Output the (X, Y) coordinate of the center of the cell containing the given text.  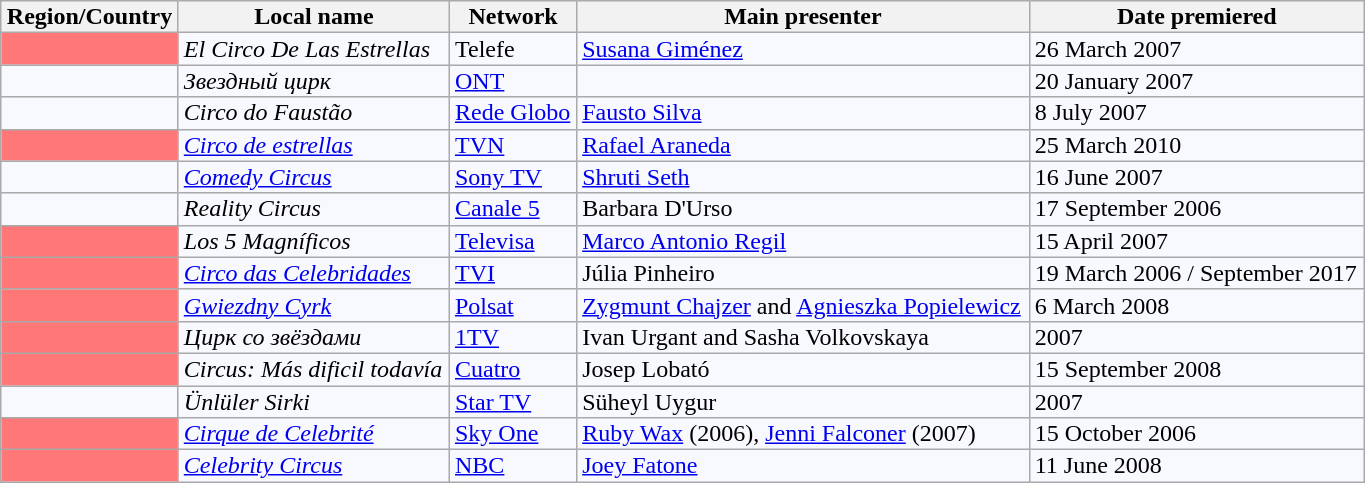
Sony TV (512, 177)
1TV (512, 337)
Main presenter (804, 17)
25 March 2010 (1196, 145)
Canale 5 (512, 209)
Zygmunt Chajzer and Agnieszka Popielewicz (804, 305)
16 June 2007 (1196, 177)
El Circo De Las Estrellas (314, 49)
15 October 2006 (1196, 434)
Звездный цирк (314, 81)
Marco Antonio Regil (804, 241)
Josep Lobató (804, 369)
Susana Giménez (804, 49)
Polsat (512, 305)
26 March 2007 (1196, 49)
Reality Circus (314, 209)
ONT (512, 81)
Local name (314, 17)
Celebrity Circus (314, 466)
17 September 2006 (1196, 209)
Region/Country (90, 17)
Ruby Wax (2006), Jenni Falconer (2007) (804, 434)
Fausto Silva (804, 113)
Rede Globo (512, 113)
20 January 2007 (1196, 81)
Sky One (512, 434)
NBC (512, 466)
19 March 2006 / September 2017 (1196, 273)
Circo de estrellas (314, 145)
Joey Fatone (804, 466)
Cuatro (512, 369)
Telefe (512, 49)
Gwiezdny Cyrk (314, 305)
Date premiered (1196, 17)
Circo das Celebridades (314, 273)
8 July 2007 (1196, 113)
Júlia Pinheiro (804, 273)
11 June 2008 (1196, 466)
Circo do Faustão (314, 113)
Süheyl Uygur (804, 402)
Network (512, 17)
Star TV (512, 402)
Цирк со звёздами (314, 337)
Circus: Más dificil todavía (314, 369)
15 September 2008 (1196, 369)
TVI (512, 273)
TVN (512, 145)
Ünlüler Sirki (314, 402)
Shruti Seth (804, 177)
15 April 2007 (1196, 241)
Los 5 Magníficos (314, 241)
Cirque de Celebrité (314, 434)
Rafael Araneda (804, 145)
Ivan Urgant and Sasha Volkovskaya (804, 337)
Comedy Circus (314, 177)
6 March 2008 (1196, 305)
Barbara D'Urso (804, 209)
Televisa (512, 241)
